From the cell containing the given text, extract its center point as (x, y) coordinate. 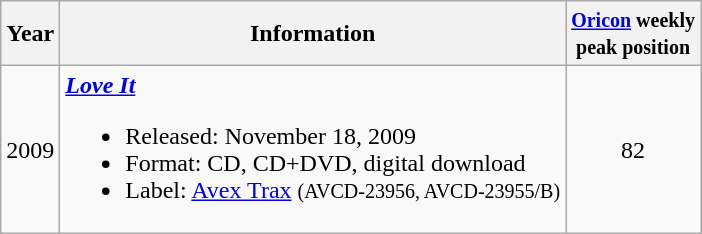
Love ItReleased: November 18, 2009Format: CD, CD+DVD, digital downloadLabel: Avex Trax (AVCD-23956, AVCD-23955/B) (313, 150)
82 (634, 150)
Information (313, 34)
Oricon weeklypeak position (634, 34)
2009 (30, 150)
Year (30, 34)
